Pinpoint the cell where the given text exists, returning its [x, y] midpoint coordinate. 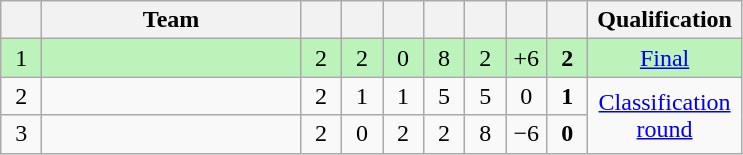
Team [172, 20]
Qualification [665, 20]
Final [665, 58]
−6 [526, 134]
3 [22, 134]
+6 [526, 58]
Classification round [665, 115]
